For the text-containing cell, return its midpoint in (x, y) coordinate format. 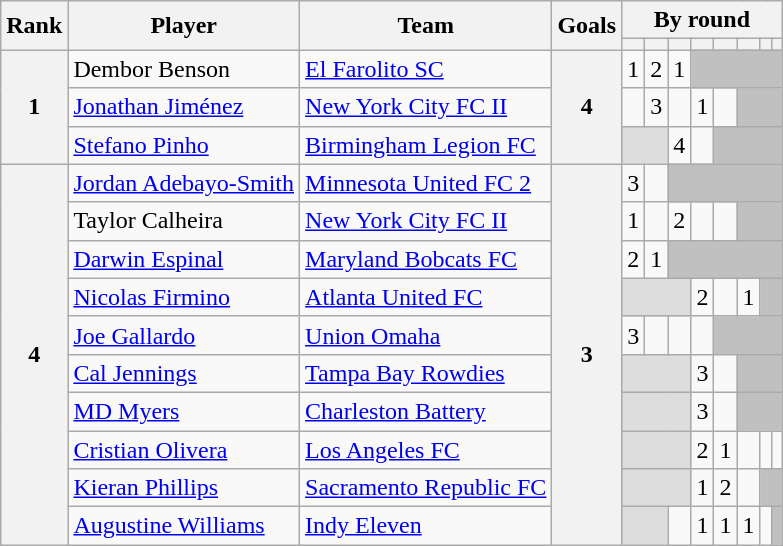
Atlanta United FC (426, 297)
Cal Jennings (184, 373)
Maryland Bobcats FC (426, 259)
By round (702, 20)
El Farolito SC (426, 69)
Taylor Calheira (184, 221)
MD Myers (184, 411)
Augustine Williams (184, 526)
Player (184, 26)
Sacramento Republic FC (426, 488)
Jordan Adebayo-Smith (184, 183)
Nicolas Firmino (184, 297)
Goals (587, 26)
Joe Gallardo (184, 335)
Indy Eleven (426, 526)
Kieran Phillips (184, 488)
Union Omaha (426, 335)
Team (426, 26)
Jonathan Jiménez (184, 107)
Tampa Bay Rowdies (426, 373)
Rank (34, 26)
Los Angeles FC (426, 449)
Darwin Espinal (184, 259)
Minnesota United FC 2 (426, 183)
Birmingham Legion FC (426, 145)
Charleston Battery (426, 411)
Dembor Benson (184, 69)
Stefano Pinho (184, 145)
Cristian Olivera (184, 449)
